Find where the given text appears and provide that cell's center as (x, y) coordinate. 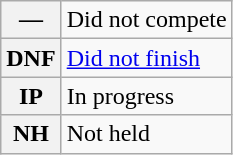
Not held (146, 134)
NH (31, 134)
In progress (146, 96)
— (31, 20)
IP (31, 96)
Did not finish (146, 58)
Did not compete (146, 20)
DNF (31, 58)
